Identify which cell holds the provided text, then report its (X, Y) central coordinate. 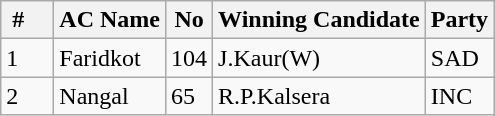
Faridkot (110, 58)
SAD (459, 58)
Winning Candidate (320, 20)
2 (28, 96)
INC (459, 96)
1 (28, 58)
No (190, 20)
J.Kaur(W) (320, 58)
65 (190, 96)
104 (190, 58)
# (28, 20)
Nangal (110, 96)
R.P.Kalsera (320, 96)
Party (459, 20)
AC Name (110, 20)
